Determine the (x, y) coordinate at the center of the cell enclosing the given text.  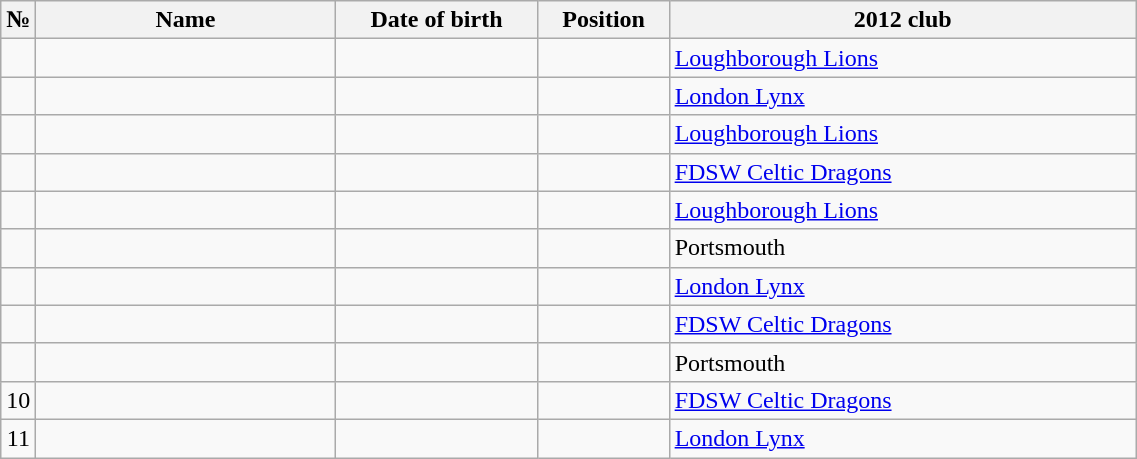
Name (186, 20)
Position (604, 20)
№ (18, 20)
2012 club (902, 20)
10 (18, 400)
11 (18, 438)
Date of birth (436, 20)
